Pinpoint the cell where the given text exists, returning its [x, y] midpoint coordinate. 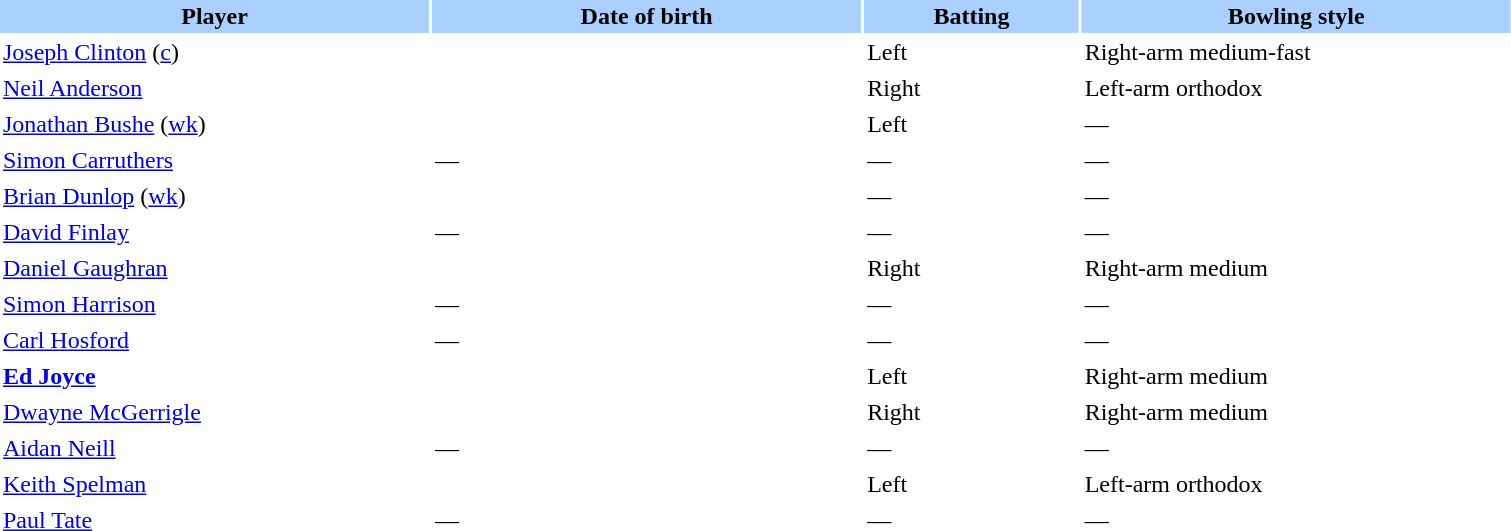
Date of birth [646, 16]
Dwayne McGerrigle [214, 412]
Brian Dunlop (wk) [214, 196]
Ed Joyce [214, 376]
Right-arm medium-fast [1296, 52]
Simon Carruthers [214, 160]
Carl Hosford [214, 340]
Bowling style [1296, 16]
Daniel Gaughran [214, 268]
David Finlay [214, 232]
Keith Spelman [214, 484]
Joseph Clinton (c) [214, 52]
Jonathan Bushe (wk) [214, 124]
Neil Anderson [214, 88]
Simon Harrison [214, 304]
Batting [972, 16]
Aidan Neill [214, 448]
Player [214, 16]
